Find where the given text appears and provide that cell's center as [X, Y] coordinate. 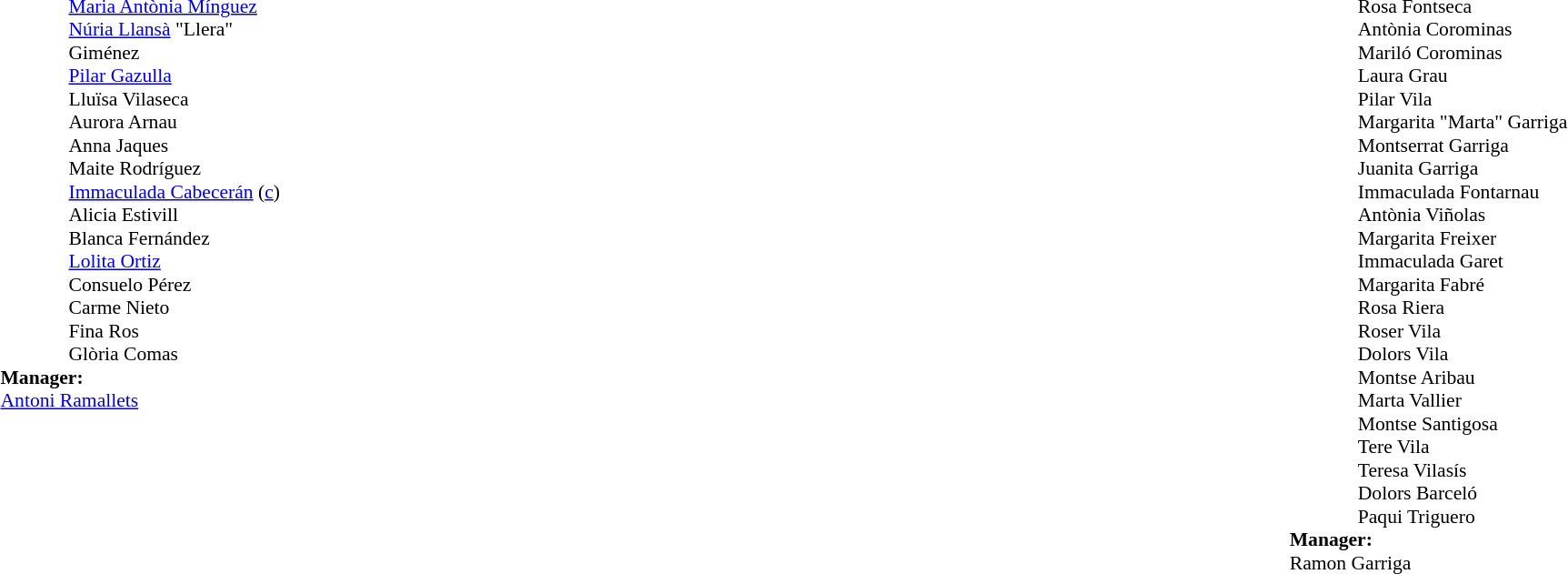
Núria Llansà "Llera" [205, 30]
Immaculada Cabecerán (c) [205, 192]
Giménez [205, 53]
Pilar Gazulla [205, 76]
Alicia Estivill [205, 216]
Anna Jaques [205, 146]
Lolita Ortiz [205, 261]
Fina Ros [205, 331]
Lluïsa Vilaseca [205, 99]
Manager: [642, 378]
Carme Nieto [205, 308]
Blanca Fernández [205, 238]
Glòria Comas [205, 354]
Maite Rodríguez [205, 168]
Antoni Ramallets [642, 401]
Aurora Arnau [205, 123]
Consuelo Pérez [205, 285]
